From the cell containing the given text, extract its center point as [X, Y] coordinate. 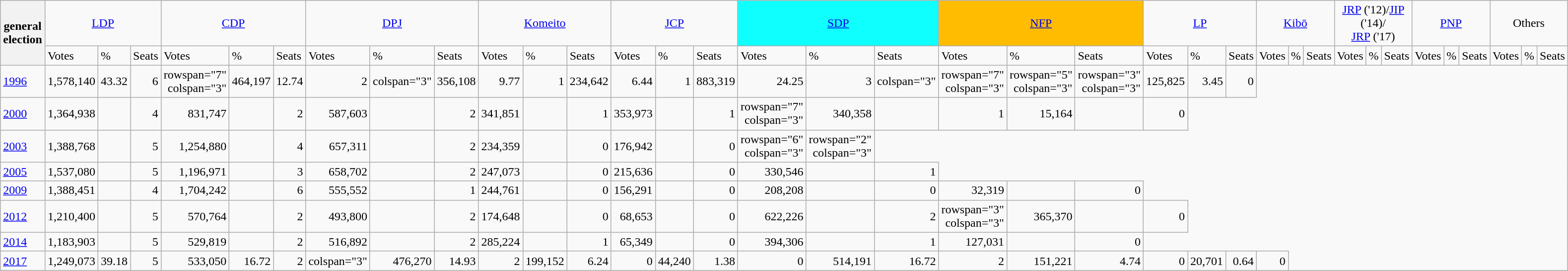
68,653 [633, 216]
32,319 [973, 190]
208,208 [772, 190]
LDP [103, 23]
199,152 [545, 261]
247,073 [500, 172]
658,702 [338, 172]
6.44 [633, 82]
12.74 [290, 82]
65,349 [633, 242]
516,892 [338, 242]
174,648 [500, 216]
PNP [1451, 23]
365,370 [1041, 216]
1,388,768 [71, 146]
44,240 [674, 261]
2000 [23, 113]
1996 [23, 82]
156,291 [633, 190]
39.18 [114, 261]
555,552 [338, 190]
2005 [23, 172]
394,306 [772, 242]
529,819 [195, 242]
DPJ [392, 23]
rowspan="6" colspan="3" [772, 146]
Komeito [545, 23]
2014 [23, 242]
9.77 [500, 82]
2012 [23, 216]
353,973 [633, 113]
151,221 [1041, 261]
4.74 [1109, 261]
533,050 [195, 261]
JCP [674, 23]
657,311 [338, 146]
1,578,140 [71, 82]
1,249,073 [71, 261]
CDP [233, 23]
20,701 [1207, 261]
Kibō [1295, 23]
NFP [1041, 23]
514,191 [840, 261]
125,825 [1165, 82]
1.38 [716, 261]
1,183,903 [71, 242]
3.45 [1207, 82]
570,764 [195, 216]
1,254,880 [195, 146]
330,546 [772, 172]
1,537,080 [71, 172]
general election [23, 33]
493,800 [338, 216]
LP [1200, 23]
2003 [23, 146]
244,761 [500, 190]
6.24 [589, 261]
831,747 [195, 113]
464,197 [251, 82]
341,851 [500, 113]
43.32 [114, 82]
1,196,971 [195, 172]
JRP ('12)/JIP ('14)/JRP ('17) [1373, 23]
883,319 [716, 82]
15,164 [1041, 113]
1,364,938 [71, 113]
0.64 [1241, 261]
215,636 [633, 172]
rowspan="2" colspan="3" [840, 146]
587,603 [338, 113]
1,210,400 [71, 216]
24.25 [772, 82]
SDP [838, 23]
234,359 [500, 146]
476,270 [402, 261]
127,031 [973, 242]
356,108 [457, 82]
340,358 [840, 113]
1,704,242 [195, 190]
Others [1529, 23]
285,224 [500, 242]
1,388,451 [71, 190]
176,942 [633, 146]
2017 [23, 261]
234,642 [589, 82]
rowspan="5" colspan="3" [1041, 82]
14.93 [457, 261]
622,226 [772, 216]
2009 [23, 190]
